Return the (X, Y) coordinate for the center point of the cell that contains the specified text.  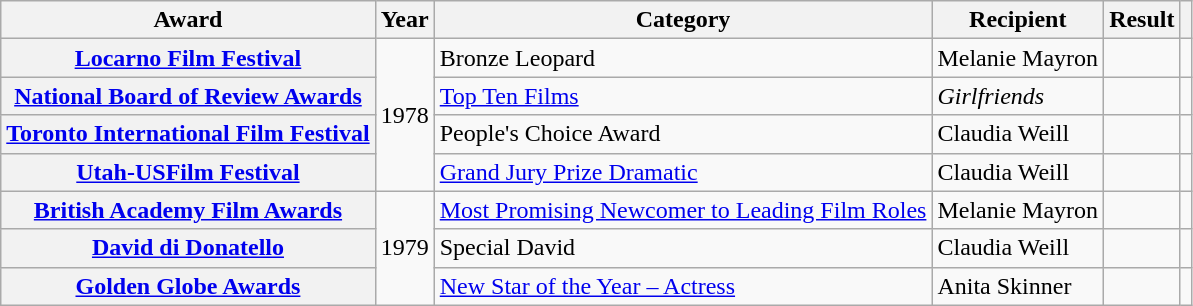
People's Choice Award (683, 134)
Special David (683, 248)
Award (188, 20)
Girlfriends (1018, 96)
British Academy Film Awards (188, 210)
Bronze Leopard (683, 58)
Golden Globe Awards (188, 286)
Toronto International Film Festival (188, 134)
1979 (404, 248)
National Board of Review Awards (188, 96)
Most Promising Newcomer to Leading Film Roles (683, 210)
David di Donatello (188, 248)
Category (683, 20)
Result (1142, 20)
Top Ten Films (683, 96)
Recipient (1018, 20)
Utah-USFilm Festival (188, 172)
Year (404, 20)
Grand Jury Prize Dramatic (683, 172)
1978 (404, 115)
Locarno Film Festival (188, 58)
Anita Skinner (1018, 286)
New Star of the Year – Actress (683, 286)
